Return the (X, Y) coordinate for the center point of the cell that contains the specified text.  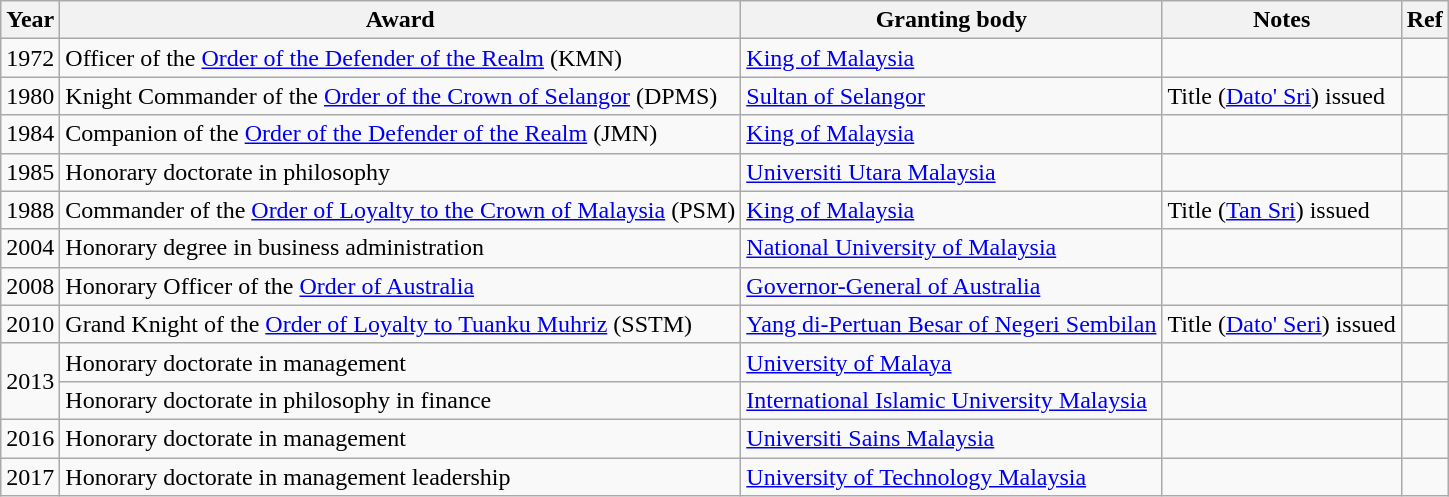
Yang di-Pertuan Besar of Negeri Sembilan (952, 324)
University of Malaya (952, 362)
2004 (30, 248)
2016 (30, 438)
University of Technology Malaysia (952, 477)
Title (Dato' Sri) issued (1282, 96)
2010 (30, 324)
Companion of the Order of the Defender of the Realm (JMN) (400, 134)
Honorary degree in business administration (400, 248)
1988 (30, 210)
Honorary doctorate in philosophy (400, 172)
2008 (30, 286)
Year (30, 20)
1980 (30, 96)
2017 (30, 477)
Honorary doctorate in philosophy in finance (400, 400)
Granting body (952, 20)
Award (400, 20)
Grand Knight of the Order of Loyalty to Tuanku Muhriz (SSTM) (400, 324)
1985 (30, 172)
National University of Malaysia (952, 248)
Notes (1282, 20)
Ref (1424, 20)
Universiti Utara Malaysia (952, 172)
Universiti Sains Malaysia (952, 438)
2013 (30, 381)
Sultan of Selangor (952, 96)
Governor-General of Australia (952, 286)
Officer of the Order of the Defender of the Realm (KMN) (400, 58)
Honorary doctorate in management leadership (400, 477)
Title (Tan Sri) issued (1282, 210)
1984 (30, 134)
1972 (30, 58)
International Islamic University Malaysia (952, 400)
Knight Commander of the Order of the Crown of Selangor (DPMS) (400, 96)
Honorary Officer of the Order of Australia (400, 286)
Commander of the Order of Loyalty to the Crown of Malaysia (PSM) (400, 210)
Title (Dato' Seri) issued (1282, 324)
